Detect which cell encompasses the target text, then output its (X, Y) center coordinate. 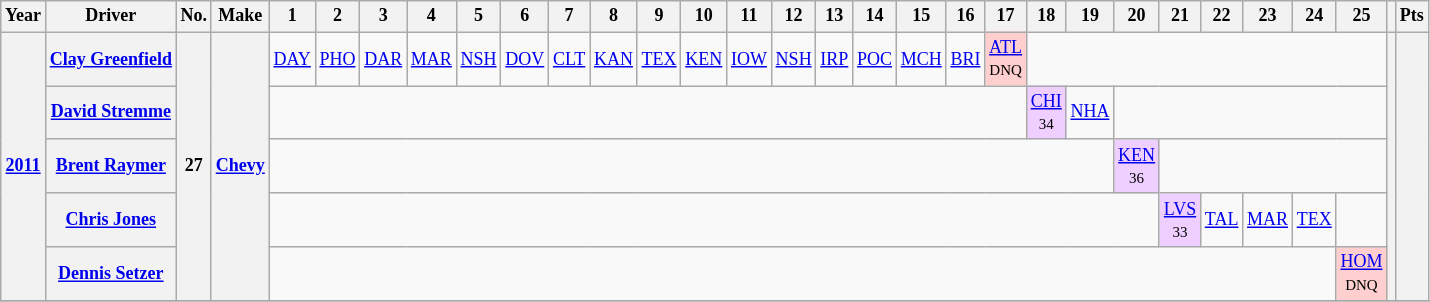
18 (1046, 16)
19 (1090, 16)
No. (194, 16)
BRI (966, 59)
NHA (1090, 113)
11 (750, 16)
POC (875, 59)
TAL (1221, 220)
DAR (384, 59)
LVS33 (1180, 220)
25 (1362, 16)
ATLDNQ (1006, 59)
David Stremme (110, 113)
7 (570, 16)
PHO (338, 59)
8 (614, 16)
Dennis Setzer (110, 274)
16 (966, 16)
DOV (525, 59)
5 (478, 16)
Pts (1412, 16)
10 (704, 16)
22 (1221, 16)
HOMDNQ (1362, 274)
20 (1137, 16)
23 (1268, 16)
17 (1006, 16)
1 (292, 16)
KEN (704, 59)
9 (659, 16)
Chevy (240, 166)
Chris Jones (110, 220)
6 (525, 16)
3 (384, 16)
13 (834, 16)
4 (432, 16)
Clay Greenfield (110, 59)
KEN36 (1137, 166)
14 (875, 16)
Year (24, 16)
DAY (292, 59)
Make (240, 16)
CHI34 (1046, 113)
21 (1180, 16)
MCH (921, 59)
27 (194, 166)
CLT (570, 59)
IOW (750, 59)
KAN (614, 59)
15 (921, 16)
2011 (24, 166)
Brent Raymer (110, 166)
Driver (110, 16)
12 (794, 16)
IRP (834, 59)
24 (1314, 16)
2 (338, 16)
